Return [x, y] of the center of cell containing provided text 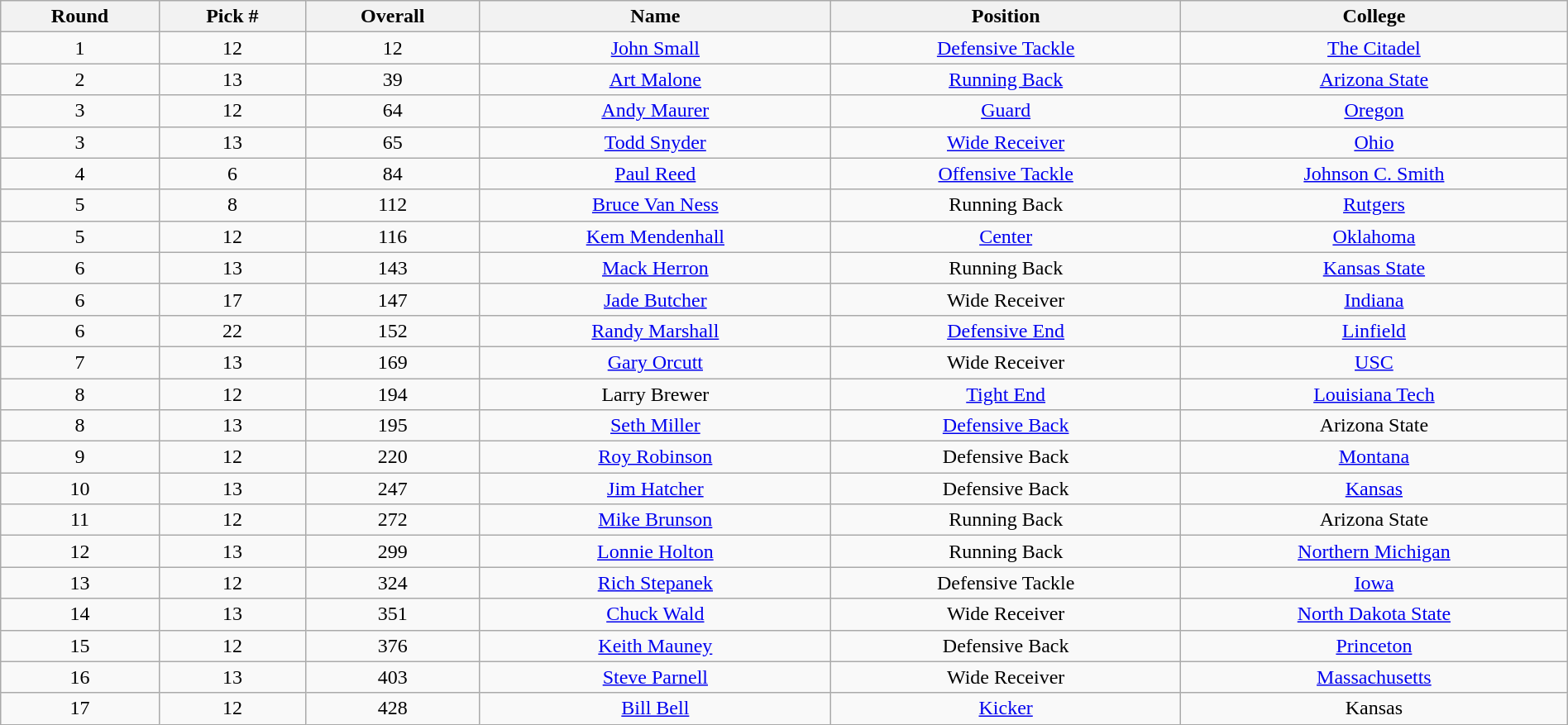
9 [80, 457]
Kansas State [1374, 268]
Indiana [1374, 299]
Name [655, 17]
The Citadel [1374, 48]
Pick # [232, 17]
Position [1006, 17]
7 [80, 362]
Guard [1006, 111]
USC [1374, 362]
403 [392, 677]
Oklahoma [1374, 236]
10 [80, 489]
Roy Robinson [655, 457]
143 [392, 268]
147 [392, 299]
2 [80, 79]
4 [80, 174]
194 [392, 394]
16 [80, 677]
Defensive End [1006, 331]
351 [392, 614]
Bill Bell [655, 708]
64 [392, 111]
65 [392, 142]
Steve Parnell [655, 677]
1 [80, 48]
Andy Maurer [655, 111]
39 [392, 79]
Lonnie Holton [655, 551]
Johnson C. Smith [1374, 174]
324 [392, 583]
220 [392, 457]
Rich Stepanek [655, 583]
Iowa [1374, 583]
14 [80, 614]
112 [392, 205]
Offensive Tackle [1006, 174]
Round [80, 17]
Larry Brewer [655, 394]
Princeton [1374, 646]
Bruce Van Ness [655, 205]
Chuck Wald [655, 614]
Jim Hatcher [655, 489]
Montana [1374, 457]
Louisiana Tech [1374, 394]
Northern Michigan [1374, 551]
Keith Mauney [655, 646]
195 [392, 426]
Mack Herron [655, 268]
Linfield [1374, 331]
Jade Butcher [655, 299]
152 [392, 331]
169 [392, 362]
15 [80, 646]
North Dakota State [1374, 614]
College [1374, 17]
428 [392, 708]
Oregon [1374, 111]
11 [80, 520]
Gary Orcutt [655, 362]
Kem Mendenhall [655, 236]
22 [232, 331]
Mike Brunson [655, 520]
Tight End [1006, 394]
Kicker [1006, 708]
Randy Marshall [655, 331]
376 [392, 646]
Center [1006, 236]
272 [392, 520]
Paul Reed [655, 174]
Seth Miller [655, 426]
Ohio [1374, 142]
Massachusetts [1374, 677]
247 [392, 489]
Rutgers [1374, 205]
Todd Snyder [655, 142]
299 [392, 551]
John Small [655, 48]
84 [392, 174]
Overall [392, 17]
116 [392, 236]
Art Malone [655, 79]
